Return [X, Y] of the center of cell containing provided text 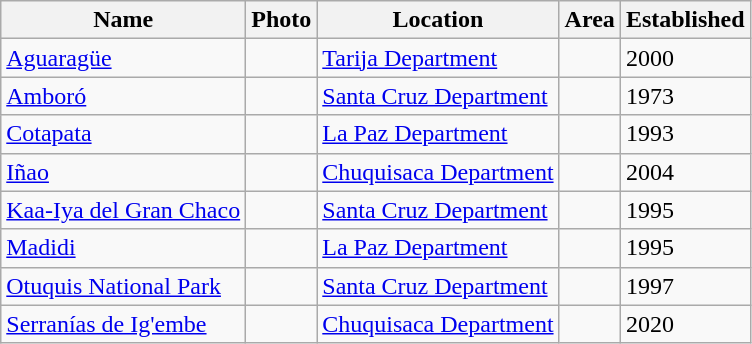
Amboró [124, 96]
Photo [282, 20]
Otuquis National Park [124, 286]
Madidi [124, 248]
Cotapata [124, 134]
Kaa-Iya del Gran Chaco [124, 210]
1973 [685, 96]
2004 [685, 172]
Iñao [124, 172]
Name [124, 20]
1997 [685, 286]
Established [685, 20]
1993 [685, 134]
2020 [685, 324]
Aguaragüe [124, 58]
Tarija Department [438, 58]
Location [438, 20]
Area [590, 20]
Serranías de Ig'embe [124, 324]
2000 [685, 58]
